Determine the (x, y) coordinate at the center of the cell enclosing the given text.  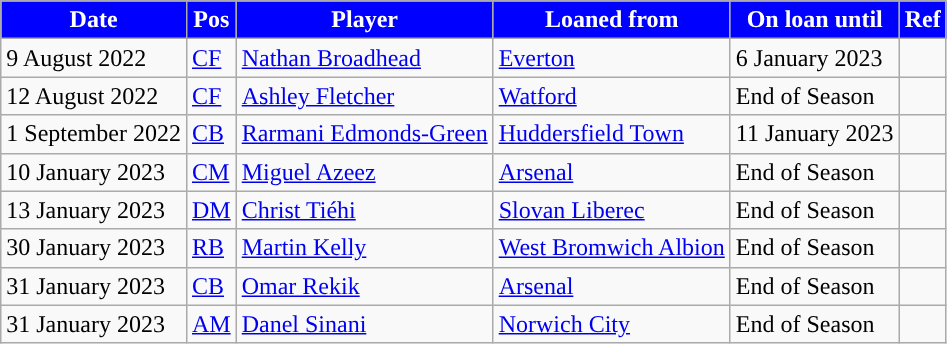
Nathan Broadhead (364, 58)
West Bromwich Albion (612, 248)
RB (211, 248)
Ref (922, 20)
Miguel Azeez (364, 172)
Ashley Fletcher (364, 96)
30 January 2023 (94, 248)
On loan until (814, 20)
Date (94, 20)
Omar Rekik (364, 286)
9 August 2022 (94, 58)
Everton (612, 58)
11 January 2023 (814, 134)
AM (211, 324)
Slovan Liberec (612, 210)
6 January 2023 (814, 58)
Christ Tiéhi (364, 210)
DM (211, 210)
Pos (211, 20)
1 September 2022 (94, 134)
Rarmani Edmonds-Green (364, 134)
Martin Kelly (364, 248)
CM (211, 172)
Player (364, 20)
10 January 2023 (94, 172)
Loaned from (612, 20)
Huddersfield Town (612, 134)
13 January 2023 (94, 210)
Danel Sinani (364, 324)
Norwich City (612, 324)
Watford (612, 96)
12 August 2022 (94, 96)
